Search for the cell housing the specified text and yield its [x, y] center coordinate. 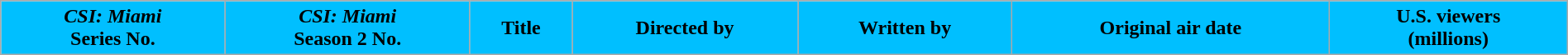
CSI: MiamiSeries No. [112, 28]
Title [521, 28]
CSI: MiamiSeason 2 No. [347, 28]
Written by [905, 28]
Directed by [685, 28]
Original air date [1171, 28]
U.S. viewers(millions) [1448, 28]
